Scan for the cell matching the given text and deliver its [x, y] coordinate at center. 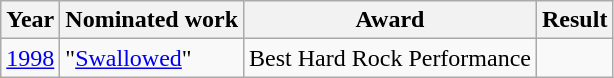
Result [575, 20]
Best Hard Rock Performance [390, 58]
Award [390, 20]
Year [30, 20]
1998 [30, 58]
Nominated work [152, 20]
"Swallowed" [152, 58]
